Detect which cell encompasses the target text, then output its (x, y) center coordinate. 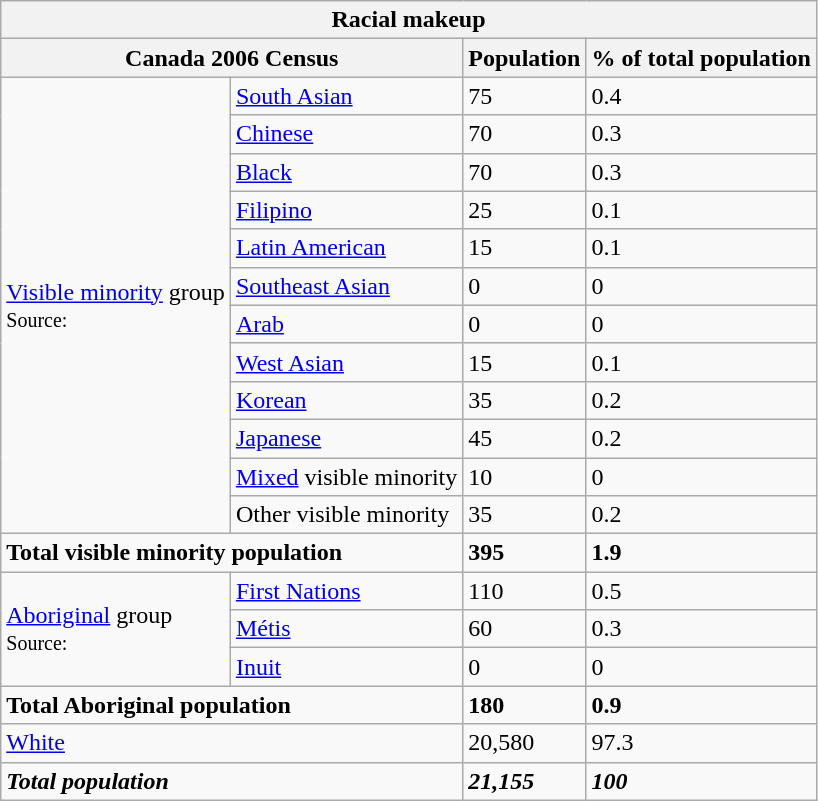
1.9 (701, 553)
Arab (346, 324)
60 (524, 629)
Mixed visible minority (346, 477)
Latin American (346, 248)
0.4 (701, 96)
395 (524, 553)
25 (524, 210)
45 (524, 438)
Korean (346, 400)
Black (346, 172)
Inuit (346, 667)
West Asian (346, 362)
Total population (232, 781)
Visible minority groupSource: (116, 306)
White (232, 743)
Chinese (346, 134)
0.5 (701, 591)
21,155 (524, 781)
Population (524, 58)
180 (524, 705)
Total visible minority population (232, 553)
100 (701, 781)
Southeast Asian (346, 286)
20,580 (524, 743)
97.3 (701, 743)
First Nations (346, 591)
Métis (346, 629)
Aboriginal groupSource: (116, 629)
10 (524, 477)
South Asian (346, 96)
0.9 (701, 705)
75 (524, 96)
110 (524, 591)
% of total population (701, 58)
Canada 2006 Census (232, 58)
Filipino (346, 210)
Japanese (346, 438)
Other visible minority (346, 515)
Racial makeup (409, 20)
Total Aboriginal population (232, 705)
